Return (x, y) of the center of cell containing provided text 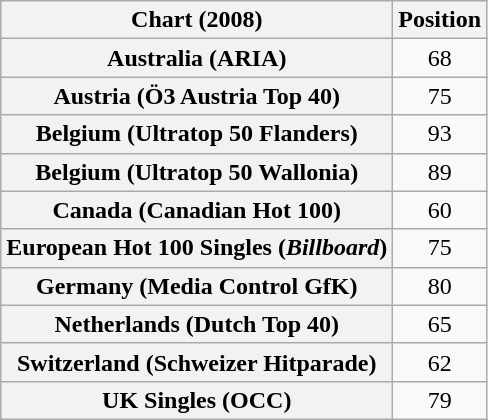
European Hot 100 Singles (Billboard) (197, 248)
Belgium (Ultratop 50 Wallonia) (197, 172)
Germany (Media Control GfK) (197, 286)
93 (440, 134)
60 (440, 210)
80 (440, 286)
UK Singles (OCC) (197, 400)
Switzerland (Schweizer Hitparade) (197, 362)
62 (440, 362)
89 (440, 172)
79 (440, 400)
Belgium (Ultratop 50 Flanders) (197, 134)
Austria (Ö3 Austria Top 40) (197, 96)
Chart (2008) (197, 20)
Position (440, 20)
65 (440, 324)
Canada (Canadian Hot 100) (197, 210)
Australia (ARIA) (197, 58)
68 (440, 58)
Netherlands (Dutch Top 40) (197, 324)
